Search for the cell housing the specified text and yield its (X, Y) center coordinate. 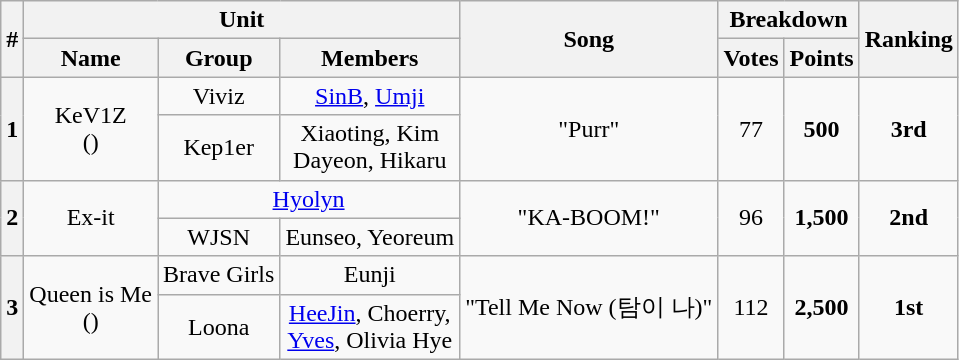
"KA-BOOM!" (589, 218)
Points (822, 58)
SinB, Umji (370, 96)
Name (91, 58)
KeV1Z() (91, 128)
1 (12, 128)
2,500 (822, 308)
Ranking (908, 39)
1st (908, 308)
WJSN (219, 237)
Xiaoting, KimDayeon, Hikaru (370, 148)
Loona (219, 326)
500 (822, 128)
Group (219, 58)
77 (751, 128)
Eunji (370, 275)
Kep1er (219, 148)
Hyolyn (309, 199)
Queen is Me() (91, 308)
"Tell Me Now (탐이 나)" (589, 308)
112 (751, 308)
Breakdown (788, 20)
"Purr" (589, 128)
Unit (242, 20)
96 (751, 218)
Brave Girls (219, 275)
1,500 (822, 218)
2nd (908, 218)
Song (589, 39)
Members (370, 58)
2 (12, 218)
HeeJin, Choerry,Yves, Olivia Hye (370, 326)
# (12, 39)
3rd (908, 128)
Ex-it (91, 218)
3 (12, 308)
Viviz (219, 96)
Eunseo, Yeoreum (370, 237)
Votes (751, 58)
